Identify which cell holds the provided text, then report its [X, Y] central coordinate. 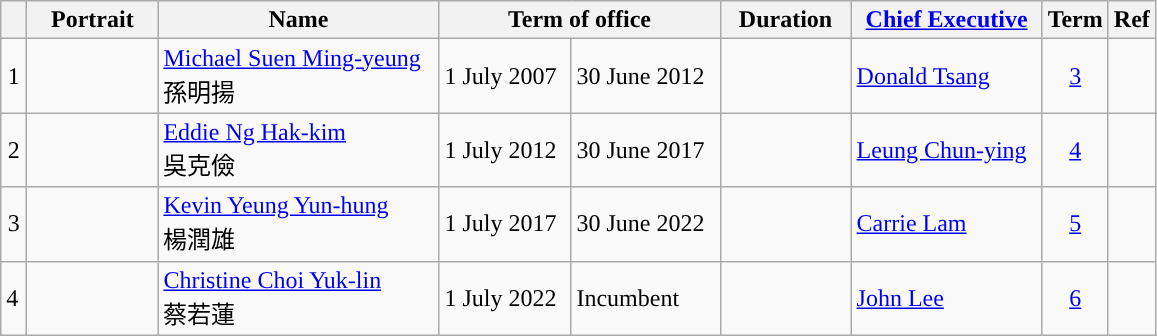
Kevin Yeung Yun-hung楊潤雄 [298, 224]
Eddie Ng Hak-kim吳克儉 [298, 150]
Ref [1132, 20]
Leung Chun-ying [946, 150]
Incumbent [646, 298]
30 June 2012 [646, 76]
Term [1075, 20]
Duration [786, 20]
Carrie Lam [946, 224]
Chief Executive [946, 20]
Christine Choi Yuk-lin蔡若蓮 [298, 298]
Donald Tsang [946, 76]
30 June 2022 [646, 224]
1 July 2007 [505, 76]
Term of office [580, 20]
Michael Suen Ming-yeung孫明揚 [298, 76]
Portrait [92, 20]
1 [14, 76]
Name [298, 20]
1 July 2022 [505, 298]
6 [1075, 298]
1 July 2012 [505, 150]
John Lee [946, 298]
2 [14, 150]
1 July 2017 [505, 224]
30 June 2017 [646, 150]
5 [1075, 224]
